Provide the (X, Y) coordinate of the cell's center where the given text is located.  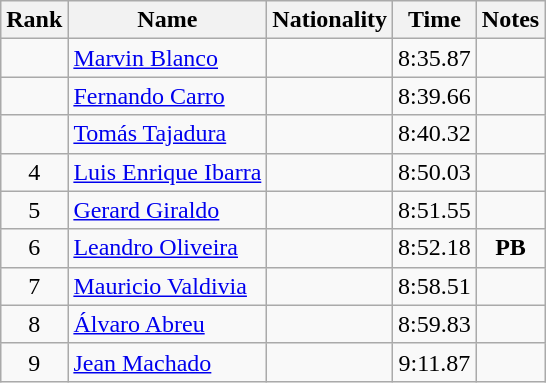
8:50.03 (435, 172)
Mauricio Valdivia (168, 286)
6 (34, 248)
Time (435, 20)
7 (34, 286)
Notes (510, 20)
Rank (34, 20)
Marvin Blanco (168, 58)
8:59.83 (435, 324)
Tomás Tajadura (168, 134)
Gerard Giraldo (168, 210)
8 (34, 324)
8:39.66 (435, 96)
8:51.55 (435, 210)
8:58.51 (435, 286)
PB (510, 248)
Álvaro Abreu (168, 324)
5 (34, 210)
9 (34, 362)
8:35.87 (435, 58)
8:40.32 (435, 134)
Leandro Oliveira (168, 248)
Fernando Carro (168, 96)
Name (168, 20)
Jean Machado (168, 362)
8:52.18 (435, 248)
Luis Enrique Ibarra (168, 172)
Nationality (330, 20)
4 (34, 172)
9:11.87 (435, 362)
